Return the (x, y) coordinate for the center point of the cell that contains the specified text.  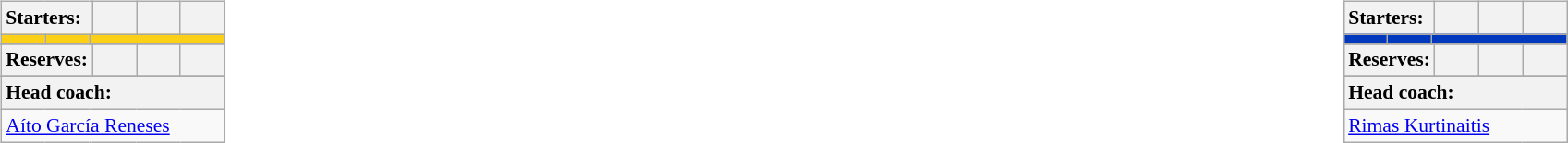
Aíto García Reneses (113, 125)
Rimas Kurtinaitis (1455, 125)
